Return the (x, y) coordinate for the center point of the cell that contains the specified text.  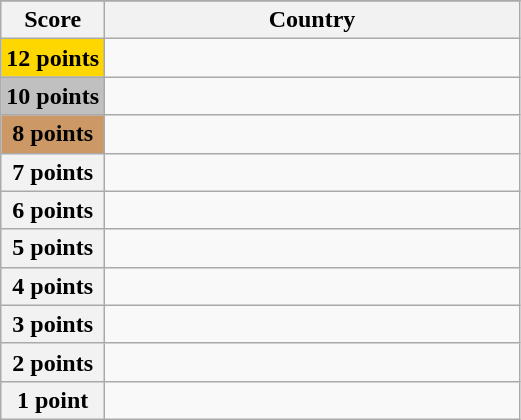
4 points (53, 286)
6 points (53, 210)
3 points (53, 324)
7 points (53, 172)
5 points (53, 248)
8 points (53, 134)
2 points (53, 362)
Score (53, 20)
10 points (53, 96)
Country (312, 20)
1 point (53, 400)
12 points (53, 58)
